Return the (X, Y) coordinate for the center point of the cell that contains the specified text.  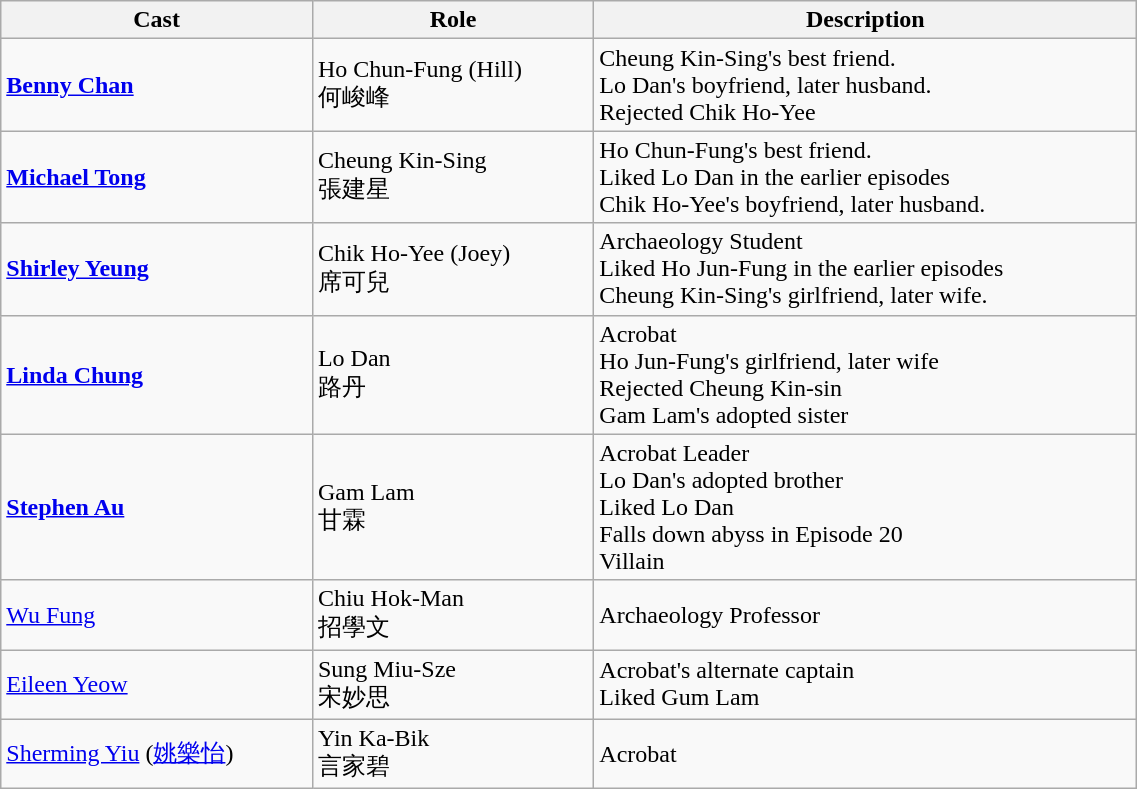
Lo Dan 路丹 (452, 374)
Yin Ka-Bik 言家碧 (452, 754)
Linda Chung (157, 374)
Cheung Kin-Sing 張建星 (452, 177)
Michael Tong (157, 177)
Sherming Yiu (姚樂怡) (157, 754)
Stephen Au (157, 507)
Cheung Kin-Sing's best friend. Lo Dan's boyfriend, later husband. Rejected Chik Ho-Yee (866, 85)
Acrobat (866, 754)
Archaeology Professor (866, 615)
Description (866, 20)
Archaeology Student Liked Ho Jun-Fung in the earlier episodes Cheung Kin-Sing's girlfriend, later wife. (866, 269)
Eileen Yeow (157, 685)
Shirley Yeung (157, 269)
Sung Miu-Sze 宋妙思 (452, 685)
Wu Fung (157, 615)
Chiu Hok-Man 招學文 (452, 615)
Cast (157, 20)
Gam Lam 甘霖 (452, 507)
Ho Chun-Fung's best friend. Liked Lo Dan in the earlier episodes Chik Ho-Yee's boyfriend, later husband. (866, 177)
Benny Chan (157, 85)
Ho Chun-Fung (Hill) 何峻峰 (452, 85)
Acrobat Leader Lo Dan's adopted brother Liked Lo Dan Falls down abyss in Episode 20 Villain (866, 507)
Chik Ho-Yee (Joey) 席可兒 (452, 269)
Acrobat's alternate captain Liked Gum Lam (866, 685)
Role (452, 20)
Acrobat Ho Jun-Fung's girlfriend, later wife Rejected Cheung Kin-sin Gam Lam's adopted sister (866, 374)
